Output the (X, Y) coordinate of the center of the cell containing the given text.  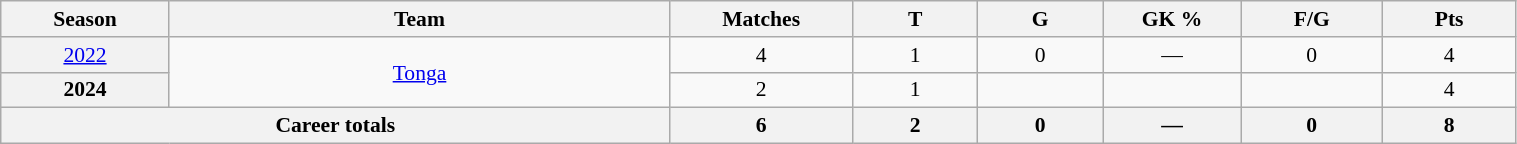
Career totals (336, 126)
2024 (86, 90)
2022 (86, 55)
Tonga (419, 72)
G (1040, 19)
8 (1449, 126)
Matches (762, 19)
GK % (1172, 19)
6 (762, 126)
T (916, 19)
Pts (1449, 19)
Season (86, 19)
Team (419, 19)
F/G (1312, 19)
